Return the (x, y) coordinate for the center point of the cell that contains the specified text.  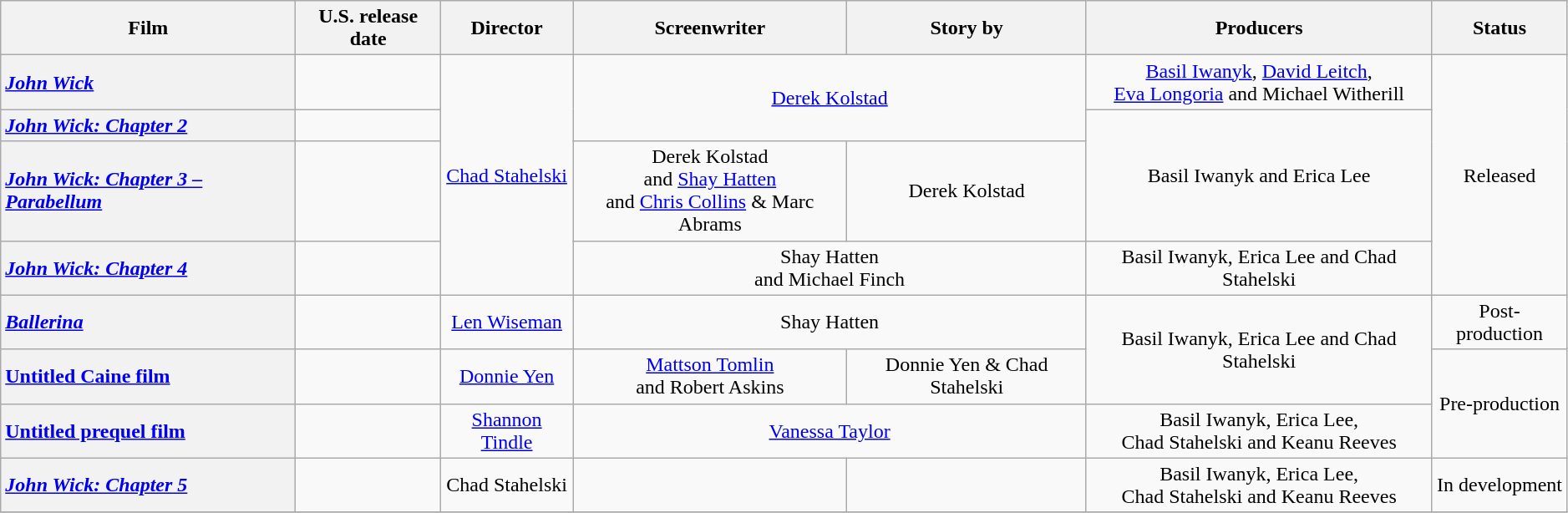
Shannon Tindle (506, 431)
John Wick (149, 82)
Story by (967, 28)
Basil Iwanyk, David Leitch, Eva Longoria and Michael Witherill (1258, 82)
Basil Iwanyk and Erica Lee (1258, 175)
John Wick: Chapter 3 – Parabellum (149, 190)
Status (1500, 28)
Post-production (1500, 323)
Pre-production (1500, 404)
John Wick: Chapter 5 (149, 485)
Untitled Caine film (149, 376)
Donnie Yen (506, 376)
Donnie Yen & Chad Stahelski (967, 376)
Ballerina (149, 323)
U.S. release date (368, 28)
Director (506, 28)
John Wick: Chapter 2 (149, 125)
Vanessa Taylor (830, 431)
In development (1500, 485)
Mattson Tomlin and Robert Askins (710, 376)
Released (1500, 175)
Untitled prequel film (149, 431)
Screenwriter (710, 28)
Shay Hatten and Michael Finch (830, 267)
Film (149, 28)
Derek Kolstad and Shay Hattenand Chris Collins & Marc Abrams (710, 190)
Shay Hatten (830, 323)
Len Wiseman (506, 323)
Producers (1258, 28)
John Wick: Chapter 4 (149, 267)
